Detect which cell encompasses the target text, then output its (x, y) center coordinate. 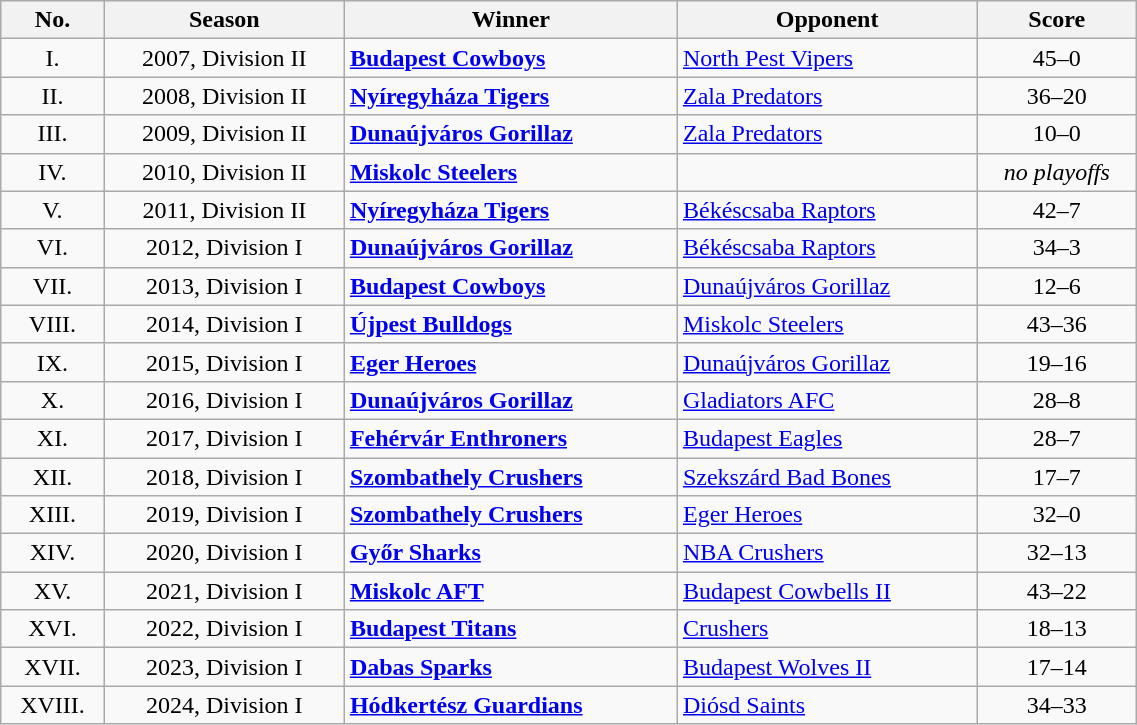
2023, Division I (224, 667)
Dabas Sparks (510, 667)
2017, Division I (224, 438)
XIII. (52, 515)
34–33 (1057, 705)
2009, Division II (224, 134)
2014, Division I (224, 324)
III. (52, 134)
Gladiators AFC (826, 400)
17–14 (1057, 667)
2011, Division II (224, 210)
X. (52, 400)
28–8 (1057, 400)
2019, Division I (224, 515)
2021, Division I (224, 591)
43–36 (1057, 324)
Budapest Eagles (826, 438)
43–22 (1057, 591)
XIV. (52, 553)
17–7 (1057, 477)
V. (52, 210)
Fehérvár Enthroners (510, 438)
VIII. (52, 324)
18–13 (1057, 629)
VI. (52, 248)
Opponent (826, 20)
NBA Crushers (826, 553)
2022, Division I (224, 629)
Győr Sharks (510, 553)
Budapest Titans (510, 629)
Budapest Cowbells II (826, 591)
Diósd Saints (826, 705)
34–3 (1057, 248)
2008, Division II (224, 96)
2020, Division I (224, 553)
XVI. (52, 629)
Szekszárd Bad Bones (826, 477)
XVII. (52, 667)
XVIII. (52, 705)
2018, Division I (224, 477)
42–7 (1057, 210)
19–16 (1057, 362)
Újpest Bulldogs (510, 324)
Miskolc AFT (510, 591)
No. (52, 20)
32–13 (1057, 553)
XI. (52, 438)
2024, Division I (224, 705)
12–6 (1057, 286)
Budapest Wolves II (826, 667)
XV. (52, 591)
32–0 (1057, 515)
II. (52, 96)
36–20 (1057, 96)
10–0 (1057, 134)
no playoffs (1057, 172)
Hódkertész Guardians (510, 705)
45–0 (1057, 58)
North Pest Vipers (826, 58)
2010, Division II (224, 172)
2013, Division I (224, 286)
2012, Division I (224, 248)
2007, Division II (224, 58)
Winner (510, 20)
Crushers (826, 629)
XII. (52, 477)
IX. (52, 362)
IV. (52, 172)
Score (1057, 20)
2016, Division I (224, 400)
28–7 (1057, 438)
2015, Division I (224, 362)
Season (224, 20)
VII. (52, 286)
I. (52, 58)
